Capture the cell that displays the provided text and extract its [x, y] central coordinate. 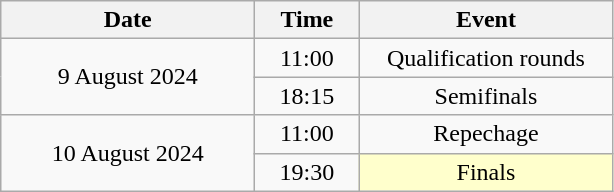
Time [307, 20]
10 August 2024 [128, 153]
Qualification rounds [486, 58]
19:30 [307, 172]
Event [486, 20]
Repechage [486, 134]
18:15 [307, 96]
9 August 2024 [128, 77]
Date [128, 20]
Semifinals [486, 96]
Finals [486, 172]
